Pinpoint the cell where the given text exists, returning its (x, y) midpoint coordinate. 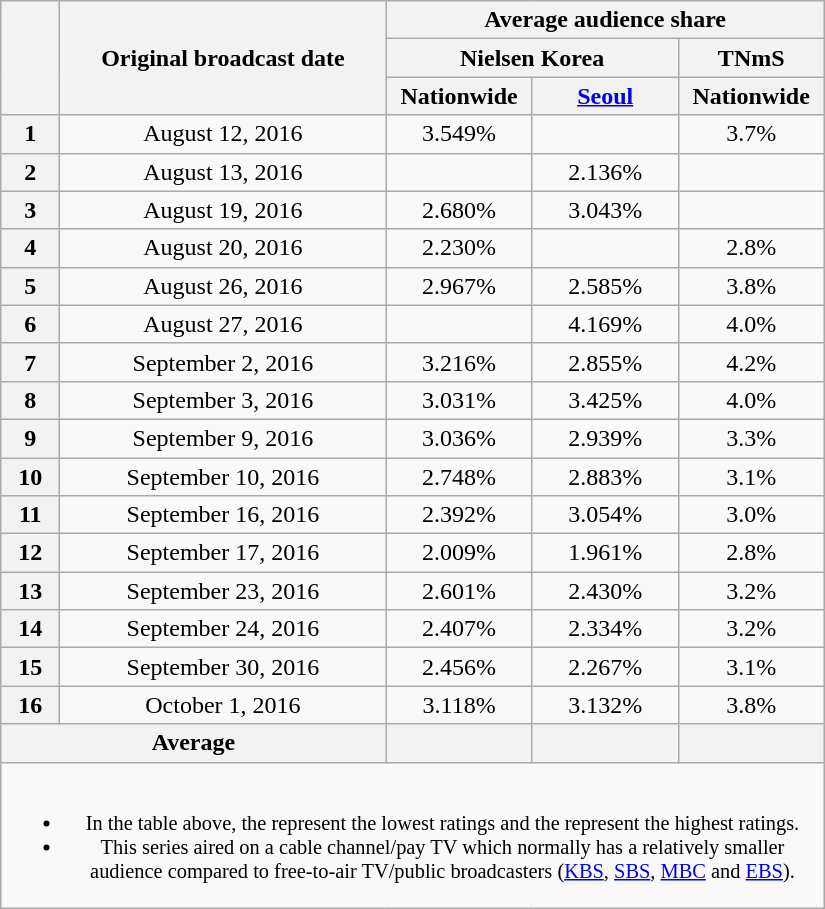
3.216% (459, 362)
2.456% (459, 667)
September 9, 2016 (223, 438)
1 (30, 134)
2.230% (459, 248)
August 13, 2016 (223, 172)
TNmS (751, 58)
15 (30, 667)
9 (30, 438)
5 (30, 286)
16 (30, 705)
September 23, 2016 (223, 591)
3.132% (605, 705)
Seoul (605, 96)
3.036% (459, 438)
4.2% (751, 362)
3.031% (459, 400)
1.961% (605, 553)
3 (30, 210)
2.136% (605, 172)
4 (30, 248)
August 19, 2016 (223, 210)
2.601% (459, 591)
August 20, 2016 (223, 248)
2 (30, 172)
2.407% (459, 629)
3.0% (751, 515)
September 30, 2016 (223, 667)
13 (30, 591)
September 24, 2016 (223, 629)
4.169% (605, 324)
2.430% (605, 591)
2.392% (459, 515)
2.009% (459, 553)
Average audience share (605, 20)
14 (30, 629)
3.3% (751, 438)
September 3, 2016 (223, 400)
August 27, 2016 (223, 324)
2.585% (605, 286)
August 12, 2016 (223, 134)
Original broadcast date (223, 58)
2.883% (605, 477)
2.748% (459, 477)
2.939% (605, 438)
2.855% (605, 362)
September 2, 2016 (223, 362)
September 16, 2016 (223, 515)
3.118% (459, 705)
6 (30, 324)
2.967% (459, 286)
August 26, 2016 (223, 286)
3.549% (459, 134)
Average (194, 743)
Nielsen Korea (532, 58)
8 (30, 400)
2.680% (459, 210)
10 (30, 477)
September 10, 2016 (223, 477)
3.043% (605, 210)
2.334% (605, 629)
12 (30, 553)
3.7% (751, 134)
September 17, 2016 (223, 553)
7 (30, 362)
11 (30, 515)
October 1, 2016 (223, 705)
3.054% (605, 515)
3.425% (605, 400)
2.267% (605, 667)
